Identify which cell holds the provided text, then report its (X, Y) central coordinate. 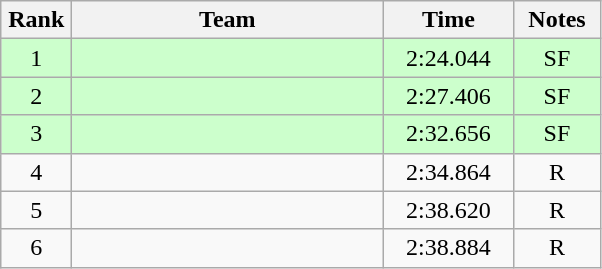
2:32.656 (448, 134)
Team (228, 20)
5 (36, 210)
2 (36, 96)
1 (36, 58)
2:38.620 (448, 210)
4 (36, 172)
2:27.406 (448, 96)
Rank (36, 20)
2:34.864 (448, 172)
Notes (557, 20)
3 (36, 134)
2:24.044 (448, 58)
2:38.884 (448, 248)
6 (36, 248)
Time (448, 20)
